Identify which cell holds the provided text, then report its (X, Y) central coordinate. 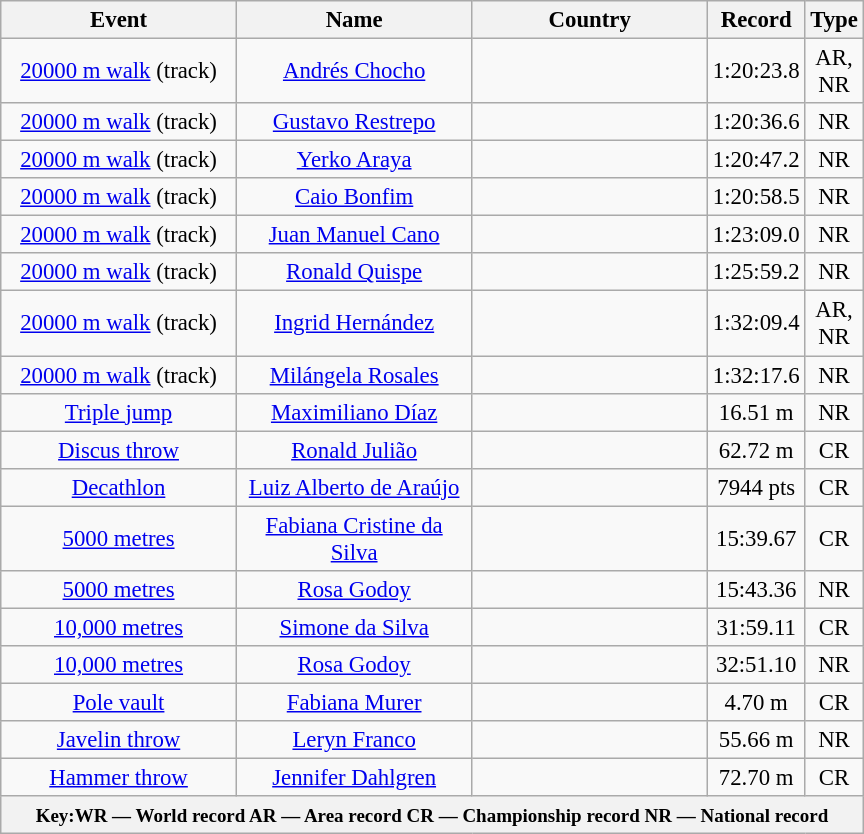
Name (354, 20)
55.66 m (756, 740)
Simone da Silva (354, 627)
1:23:09.0 (756, 235)
Pole vault (119, 702)
16.51 m (756, 412)
Caio Bonfim (354, 197)
Ingrid Hernández (354, 324)
1:20:36.6 (756, 122)
7944 pts (756, 487)
Luiz Alberto de Araújo (354, 487)
1:20:47.2 (756, 160)
Javelin throw (119, 740)
Record (756, 20)
32:51.10 (756, 665)
Triple jump (119, 412)
Jennifer Dahlgren (354, 778)
62.72 m (756, 450)
31:59.11 (756, 627)
Yerko Araya (354, 160)
4.70 m (756, 702)
Leryn Franco (354, 740)
1:20:58.5 (756, 197)
Juan Manuel Cano (354, 235)
Type (834, 20)
1:20:23.8 (756, 72)
Ronald Julião (354, 450)
Andrés Chocho (354, 72)
1:32:09.4 (756, 324)
Decathlon (119, 487)
Hammer throw (119, 778)
1:32:17.6 (756, 375)
Event (119, 20)
Gustavo Restrepo (354, 122)
1:25:59.2 (756, 273)
Key:WR — World record AR — Area record CR — Championship record NR — National record (432, 815)
Fabiana Cristine da Silva (354, 538)
Ronald Quispe (354, 273)
Discus throw (119, 450)
15:39.67 (756, 538)
15:43.36 (756, 590)
Country (590, 20)
72.70 m (756, 778)
Milángela Rosales (354, 375)
Fabiana Murer (354, 702)
Maximiliano Díaz (354, 412)
